Identify which cell holds the provided text, then report its (x, y) central coordinate. 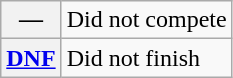
— (31, 20)
Did not compete (146, 20)
DNF (31, 58)
Did not finish (146, 58)
